Output the [x, y] coordinate of the center of the cell containing the given text.  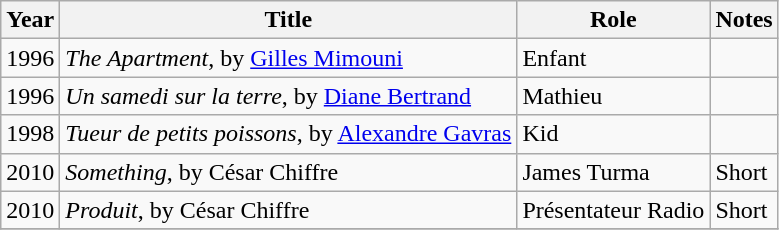
Title [288, 20]
Présentateur Radio [614, 210]
Notes [744, 20]
The Apartment, by Gilles Mimouni [288, 58]
Year [30, 20]
Something, by César Chiffre [288, 172]
James Turma [614, 172]
Tueur de petits poissons, by Alexandre Gavras [288, 134]
Un samedi sur la terre, by Diane Bertrand [288, 96]
Enfant [614, 58]
1998 [30, 134]
Role [614, 20]
Kid [614, 134]
Produit, by César Chiffre [288, 210]
Mathieu [614, 96]
